Provide the (x, y) coordinate of the cell's center where the given text is located.  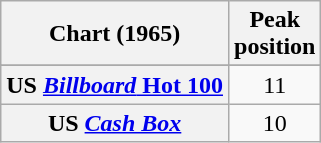
US Cash Box (115, 123)
11 (275, 85)
10 (275, 123)
Chart (1965) (115, 34)
US Billboard Hot 100 (115, 85)
Peakposition (275, 34)
